Extract the (x, y) coordinate from the center of the cell holding the provided text.  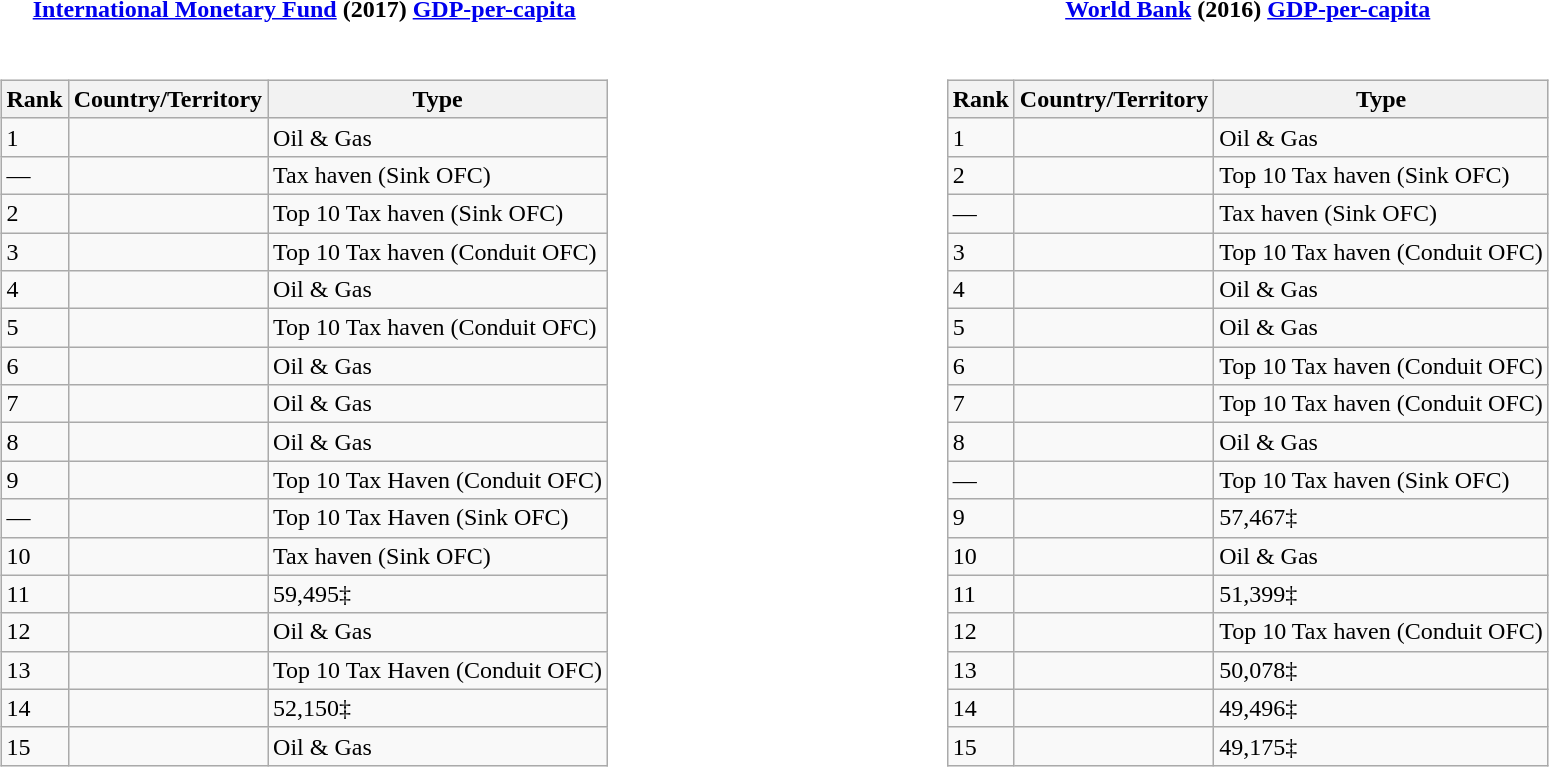
49,175‡ (1382, 746)
50,078‡ (1382, 670)
52,150‡ (438, 708)
59,495‡ (438, 594)
49,496‡ (1382, 708)
51,399‡ (1382, 594)
Top 10 Tax Haven (Sink OFC) (438, 518)
57,467‡ (1382, 518)
